Provide the (x, y) coordinate of the cell's center where the given text is located.  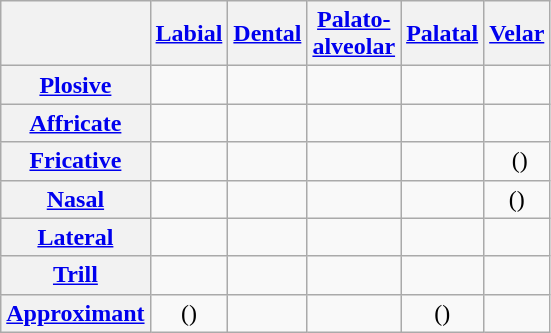
Affricate (76, 123)
Plosive (76, 85)
Trill (76, 275)
Approximant (76, 313)
Lateral (76, 237)
Dental (268, 34)
Nasal (76, 199)
Palato-alveolar (354, 34)
Palatal (442, 34)
Labial (189, 34)
Fricative (76, 161)
Velar (517, 34)
